Search for the cell housing the specified text and yield its (x, y) center coordinate. 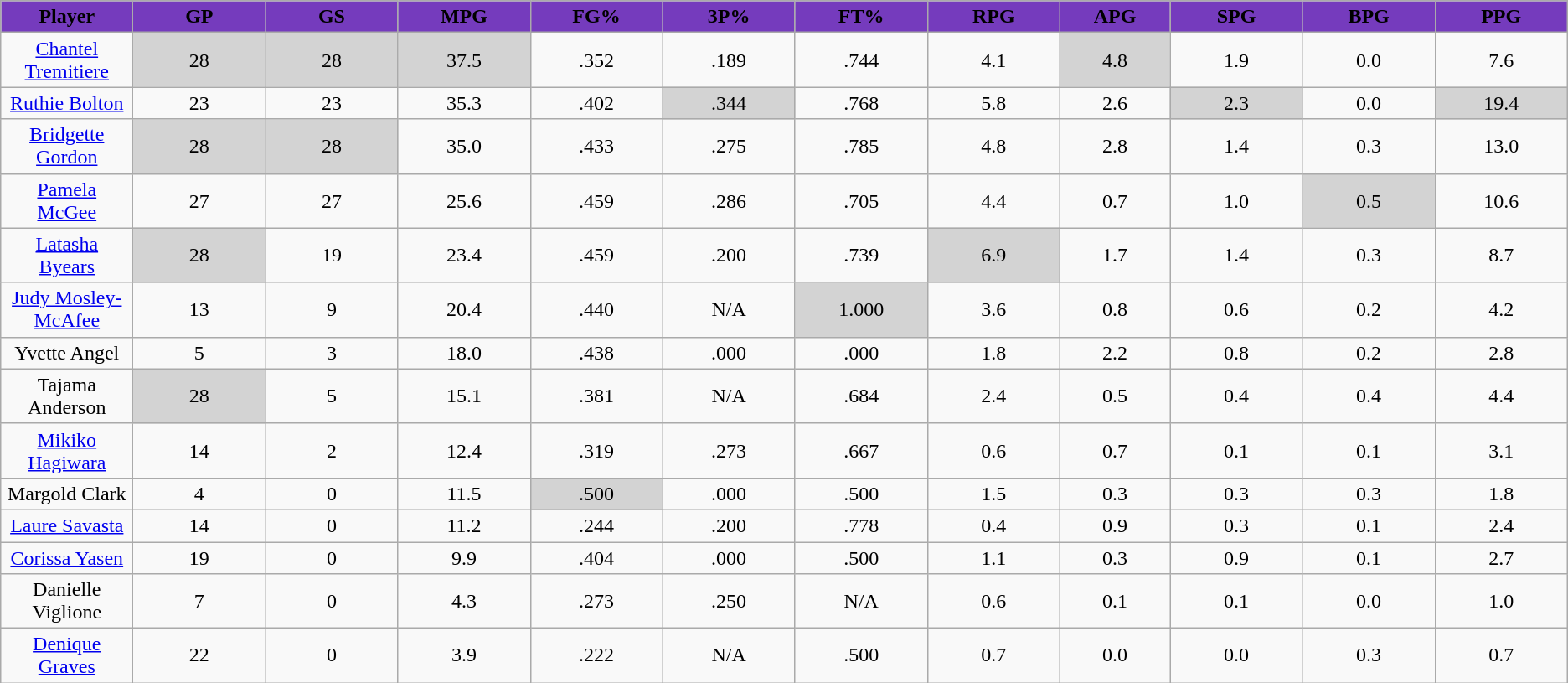
.344 (729, 103)
.404 (596, 557)
3.6 (993, 310)
GP (199, 17)
Yvette Angel (67, 353)
.402 (596, 103)
3 (332, 353)
FG% (596, 17)
1.5 (993, 494)
10.6 (1501, 201)
1.000 (861, 310)
MPG (464, 17)
6.9 (993, 255)
18.0 (464, 353)
Chantel Tremitiere (67, 60)
.381 (596, 396)
13 (199, 310)
23.4 (464, 255)
4.1 (993, 60)
Ruthie Bolton (67, 103)
Laure Savasta (67, 525)
SPG (1236, 17)
11.5 (464, 494)
.705 (861, 201)
Latasha Byears (67, 255)
37.5 (464, 60)
4 (199, 494)
.785 (861, 146)
.275 (729, 146)
19.4 (1501, 103)
.768 (861, 103)
1.1 (993, 557)
4.2 (1501, 310)
3.9 (464, 655)
.352 (596, 60)
3P% (729, 17)
2 (332, 451)
GS (332, 17)
.684 (861, 396)
25.6 (464, 201)
.778 (861, 525)
Player (67, 17)
8.7 (1501, 255)
3.1 (1501, 451)
7 (199, 602)
Denique Graves (67, 655)
Mikiko Hagiwara (67, 451)
20.4 (464, 310)
.739 (861, 255)
1.7 (1115, 255)
BPG (1369, 17)
2.6 (1115, 103)
22 (199, 655)
PPG (1501, 17)
2.3 (1236, 103)
9.9 (464, 557)
35.0 (464, 146)
RPG (993, 17)
Pamela McGee (67, 201)
Bridgette Gordon (67, 146)
35.3 (464, 103)
.189 (729, 60)
Judy Mosley-McAfee (67, 310)
.433 (596, 146)
1.9 (1236, 60)
FT% (861, 17)
Corissa Yasen (67, 557)
Margold Clark (67, 494)
.244 (596, 525)
5.8 (993, 103)
.667 (861, 451)
.438 (596, 353)
Tajama Anderson (67, 396)
7.6 (1501, 60)
.222 (596, 655)
.440 (596, 310)
Danielle Viglione (67, 602)
2.7 (1501, 557)
13.0 (1501, 146)
APG (1115, 17)
.744 (861, 60)
12.4 (464, 451)
.286 (729, 201)
9 (332, 310)
.250 (729, 602)
.319 (596, 451)
2.2 (1115, 353)
4.3 (464, 602)
11.2 (464, 525)
15.1 (464, 396)
